Find where the given text appears and provide that cell's center as (X, Y) coordinate. 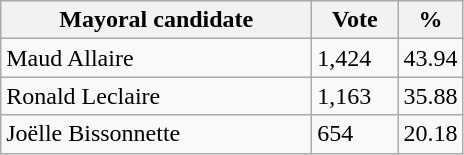
Vote (355, 20)
35.88 (430, 96)
654 (355, 134)
1,424 (355, 58)
% (430, 20)
Mayoral candidate (156, 20)
1,163 (355, 96)
20.18 (430, 134)
43.94 (430, 58)
Maud Allaire (156, 58)
Joëlle Bissonnette (156, 134)
Ronald Leclaire (156, 96)
